Locate the cell with the specified text and output its [X, Y] center coordinate. 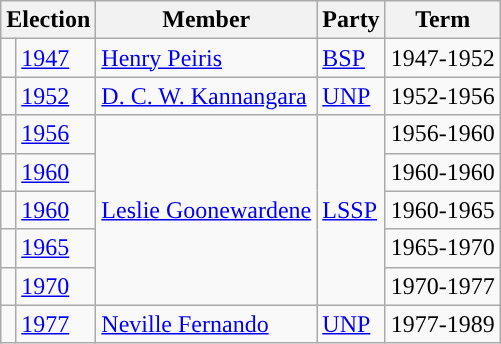
LSSP [351, 210]
1952-1956 [442, 96]
1960-1960 [442, 172]
D. C. W. Kannangara [206, 96]
Neville Fernando [206, 324]
1960-1965 [442, 210]
Term [442, 20]
BSP [351, 58]
1970-1977 [442, 286]
1947 [56, 58]
Party [351, 20]
1965 [56, 248]
1965-1970 [442, 248]
Election [48, 20]
Member [206, 20]
1947-1952 [442, 58]
Leslie Goonewardene [206, 210]
1952 [56, 96]
1977 [56, 324]
Henry Peiris [206, 58]
1956-1960 [442, 134]
1977-1989 [442, 324]
1970 [56, 286]
1956 [56, 134]
